Identify which cell holds the provided text, then report its (X, Y) central coordinate. 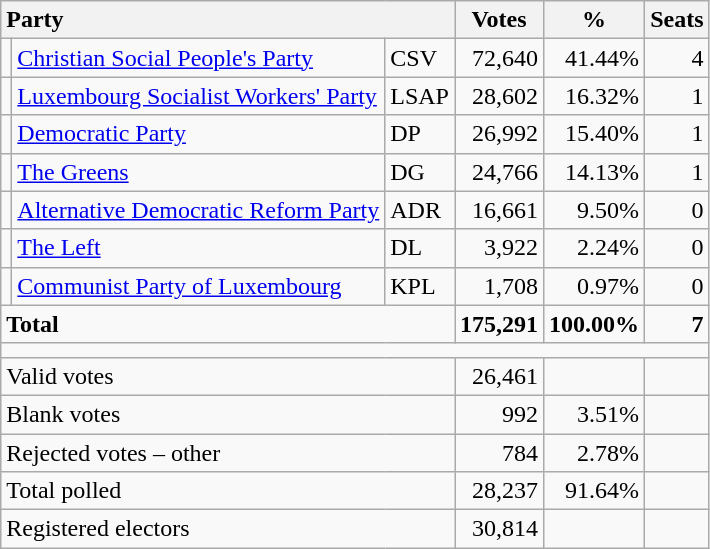
LSAP (420, 96)
1,708 (498, 286)
15.40% (594, 134)
Registered electors (228, 529)
Party (228, 20)
28,602 (498, 96)
4 (677, 58)
Total (228, 324)
DP (420, 134)
The Left (198, 248)
26,461 (498, 376)
Luxembourg Socialist Workers' Party (198, 96)
Votes (498, 20)
Christian Social People's Party (198, 58)
Blank votes (228, 414)
Communist Party of Luxembourg (198, 286)
992 (498, 414)
91.64% (594, 491)
Total polled (228, 491)
784 (498, 453)
Seats (677, 20)
3.51% (594, 414)
0.97% (594, 286)
175,291 (498, 324)
100.00% (594, 324)
72,640 (498, 58)
The Greens (198, 172)
24,766 (498, 172)
DG (420, 172)
26,992 (498, 134)
28,237 (498, 491)
9.50% (594, 210)
CSV (420, 58)
Democratic Party (198, 134)
2.78% (594, 453)
3,922 (498, 248)
% (594, 20)
41.44% (594, 58)
30,814 (498, 529)
Rejected votes – other (228, 453)
Alternative Democratic Reform Party (198, 210)
KPL (420, 286)
16,661 (498, 210)
Valid votes (228, 376)
ADR (420, 210)
14.13% (594, 172)
2.24% (594, 248)
DL (420, 248)
16.32% (594, 96)
7 (677, 324)
